Pinpoint the cell where the given text exists, returning its [X, Y] midpoint coordinate. 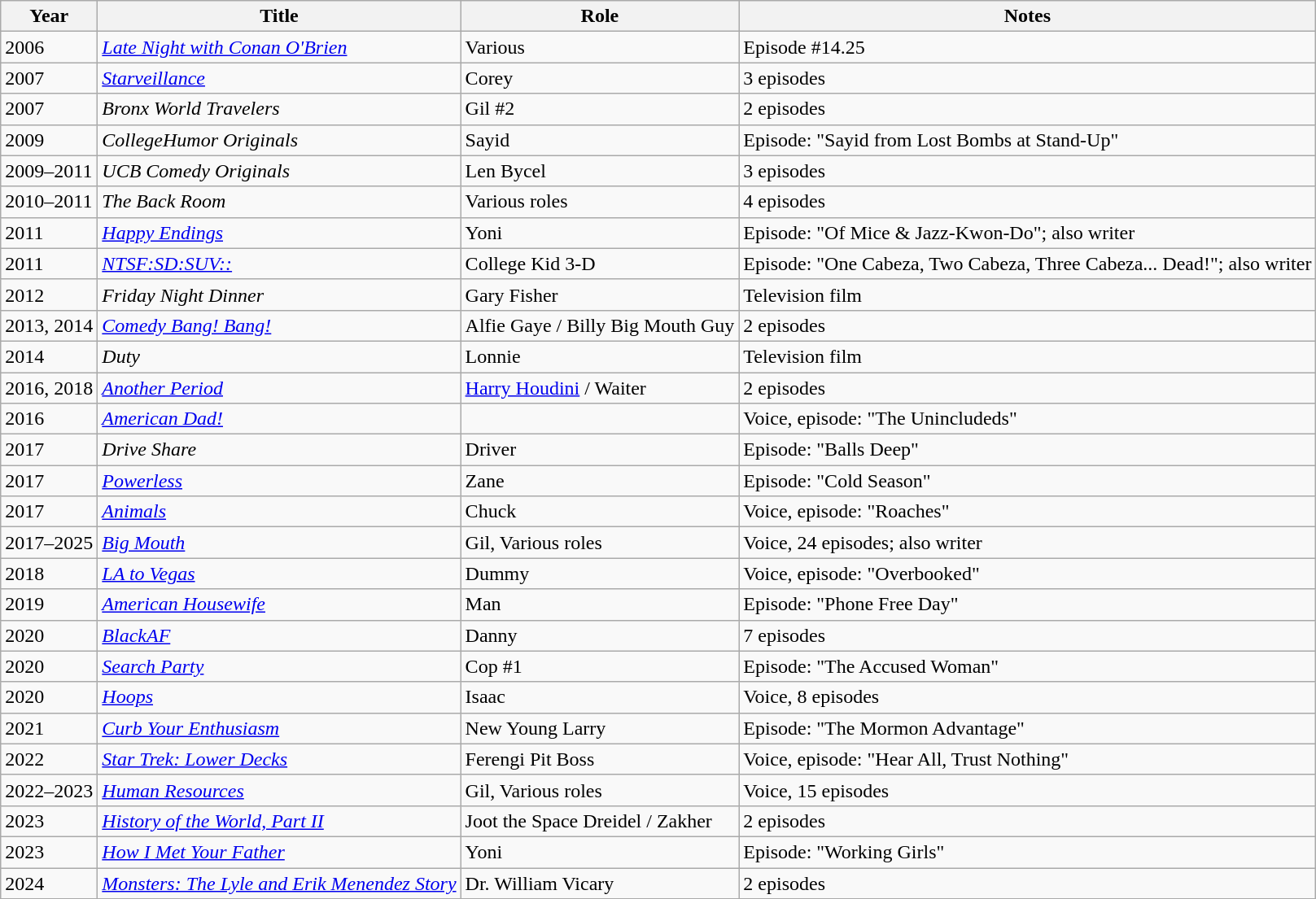
2010–2011 [49, 202]
Voice, episode: "Overbooked" [1027, 574]
Friday Night Dinner [279, 295]
2019 [49, 604]
Curb Your Enthusiasm [279, 728]
2021 [49, 728]
BlackAF [279, 635]
Dr. William Vicary [600, 883]
American Dad! [279, 419]
American Housewife [279, 604]
2009–2011 [49, 171]
Role [600, 16]
Starveillance [279, 78]
Happy Endings [279, 233]
Zane [600, 481]
Lonnie [600, 356]
Episode: "Phone Free Day" [1027, 604]
Hoops [279, 697]
Driver [600, 450]
CollegeHumor Originals [279, 140]
Late Night with Conan O'Brien [279, 47]
Voice, 8 episodes [1027, 697]
Isaac [600, 697]
Voice, 24 episodes; also writer [1027, 543]
Big Mouth [279, 543]
Duty [279, 356]
Episode: "One Cabeza, Two Cabeza, Three Cabeza... Dead!"; also writer [1027, 264]
2017–2025 [49, 543]
Powerless [279, 481]
2016, 2018 [49, 388]
Alfie Gaye / Billy Big Mouth Guy [600, 325]
The Back Room [279, 202]
Episode: "Sayid from Lost Bombs at Stand-Up" [1027, 140]
Episode: "Of Mice & Jazz-Kwon-Do"; also writer [1027, 233]
How I Met Your Father [279, 852]
Gil #2 [600, 109]
LA to Vegas [279, 574]
2014 [49, 356]
Len Bycel [600, 171]
Voice, 15 episodes [1027, 790]
2013, 2014 [49, 325]
2009 [49, 140]
Man [600, 604]
2006 [49, 47]
2018 [49, 574]
Gary Fisher [600, 295]
Drive Share [279, 450]
Danny [600, 635]
Voice, episode: "The Unincludeds" [1027, 419]
Joot the Space Dreidel / Zakher [600, 821]
2016 [49, 419]
Episode: "Balls Deep" [1027, 450]
Star Trek: Lower Decks [279, 759]
Episode: "The Accused Woman" [1027, 666]
New Young Larry [600, 728]
4 episodes [1027, 202]
College Kid 3-D [600, 264]
Chuck [600, 512]
Various roles [600, 202]
Episode #14.25 [1027, 47]
Episode: "The Mormon Advantage" [1027, 728]
Voice, episode: "Roaches" [1027, 512]
Episode: "Cold Season" [1027, 481]
Ferengi Pit Boss [600, 759]
7 episodes [1027, 635]
Year [49, 16]
Harry Houdini / Waiter [600, 388]
Voice, episode: "Hear All, Trust Nothing" [1027, 759]
Corey [600, 78]
Dummy [600, 574]
Animals [279, 512]
Another Period [279, 388]
History of the World, Part II [279, 821]
Human Resources [279, 790]
2012 [49, 295]
Sayid [600, 140]
Bronx World Travelers [279, 109]
Notes [1027, 16]
Various [600, 47]
Comedy Bang! Bang! [279, 325]
2022–2023 [49, 790]
Monsters: The Lyle and Erik Menendez Story [279, 883]
Episode: "Working Girls" [1027, 852]
Search Party [279, 666]
Cop #1 [600, 666]
2022 [49, 759]
UCB Comedy Originals [279, 171]
NTSF:SD:SUV:: [279, 264]
2024 [49, 883]
Title [279, 16]
